Scan for the cell matching the given text and deliver its [X, Y] coordinate at center. 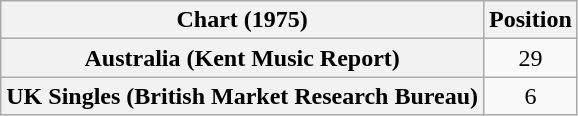
Chart (1975) [242, 20]
29 [531, 58]
6 [531, 96]
Australia (Kent Music Report) [242, 58]
UK Singles (British Market Research Bureau) [242, 96]
Position [531, 20]
